From the cell containing the given text, extract its center point as [X, Y] coordinate. 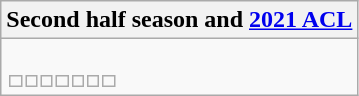
Second half season and 2021 ACL [180, 20]
